Search for the cell housing the specified text and yield its (x, y) center coordinate. 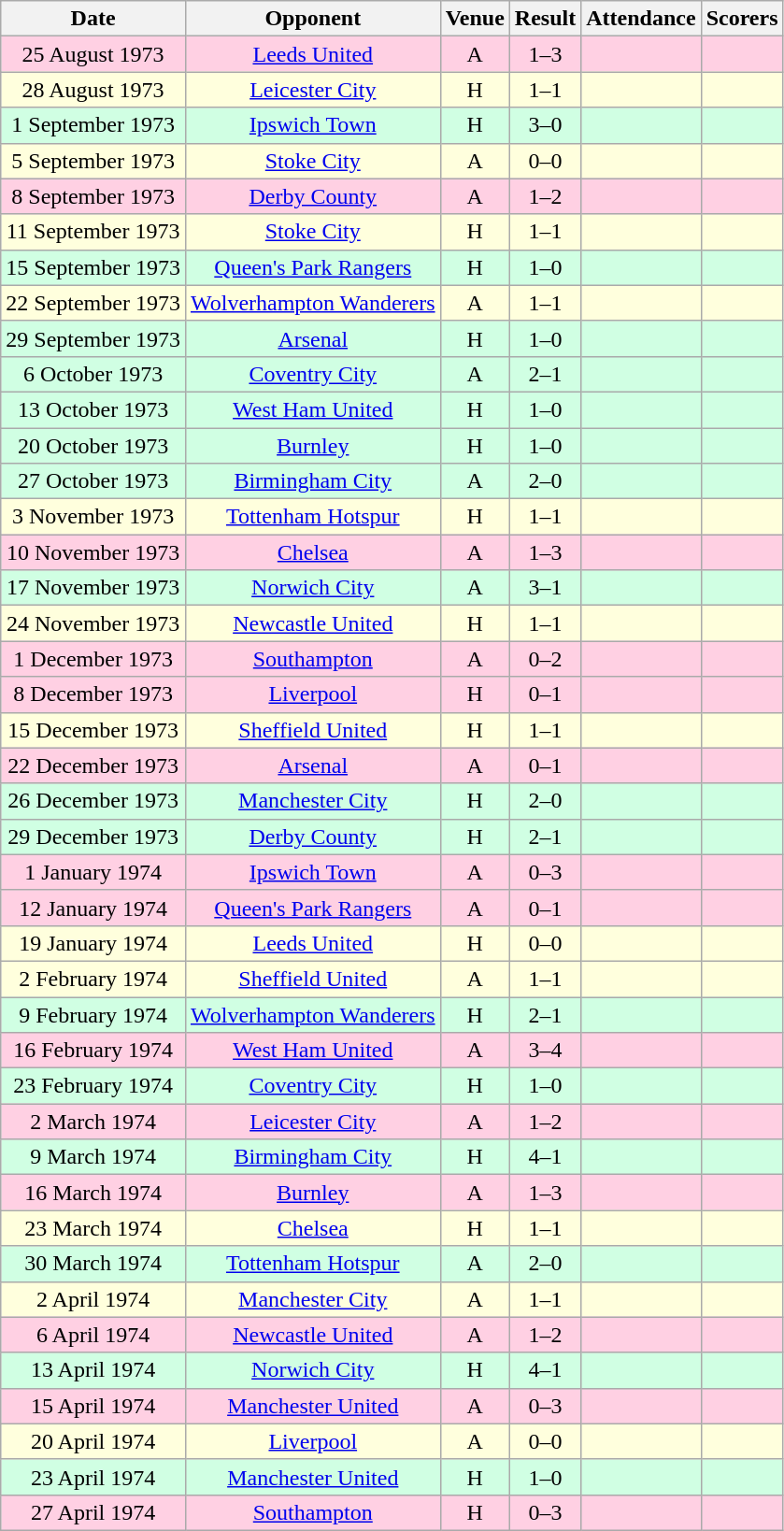
13 October 1973 (93, 409)
15 December 1973 (93, 730)
16 March 1974 (93, 1193)
3–1 (545, 588)
29 September 1973 (93, 338)
Scorers (742, 19)
13 April 1974 (93, 1370)
29 December 1973 (93, 837)
5 September 1973 (93, 161)
25 August 1973 (93, 54)
6 April 1974 (93, 1335)
9 February 1974 (93, 1014)
12 January 1974 (93, 908)
9 March 1974 (93, 1157)
20 October 1973 (93, 446)
22 December 1973 (93, 765)
20 April 1974 (93, 1441)
Date (93, 19)
1 September 1973 (93, 125)
15 September 1973 (93, 267)
2 February 1974 (93, 979)
3–0 (545, 125)
23 April 1974 (93, 1477)
17 November 1973 (93, 588)
10 November 1973 (93, 552)
1 January 1974 (93, 872)
Result (545, 19)
19 January 1974 (93, 943)
0–2 (545, 659)
27 October 1973 (93, 481)
3–4 (545, 1051)
24 November 1973 (93, 623)
26 December 1973 (93, 801)
23 February 1974 (93, 1086)
8 September 1973 (93, 196)
16 February 1974 (93, 1051)
11 September 1973 (93, 232)
27 April 1974 (93, 1512)
Attendance (641, 19)
23 March 1974 (93, 1228)
6 October 1973 (93, 374)
2 April 1974 (93, 1299)
22 September 1973 (93, 303)
1 December 1973 (93, 659)
15 April 1974 (93, 1406)
3 November 1973 (93, 517)
8 December 1973 (93, 694)
Venue (475, 19)
28 August 1973 (93, 90)
30 March 1974 (93, 1264)
2 March 1974 (93, 1122)
Opponent (312, 19)
